Capture the cell that displays the provided text and extract its (X, Y) central coordinate. 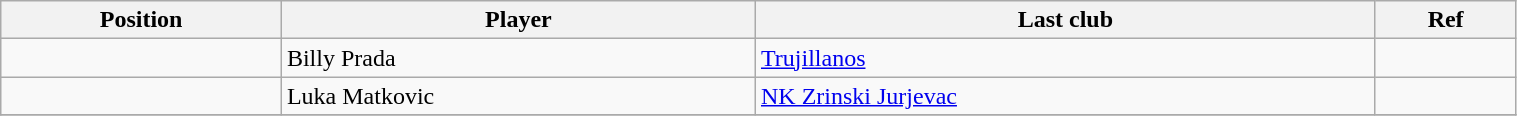
Last club (1065, 20)
Luka Matkovic (518, 96)
Billy Prada (518, 58)
Ref (1446, 20)
Trujillanos (1065, 58)
Position (142, 20)
Player (518, 20)
NK Zrinski Jurjevac (1065, 96)
